Return (X, Y) of the center of cell containing provided text 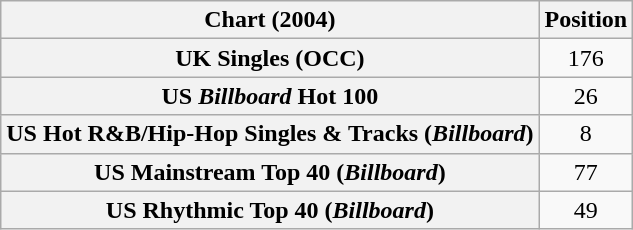
49 (586, 210)
77 (586, 172)
US Hot R&B/Hip-Hop Singles & Tracks (Billboard) (270, 134)
Chart (2004) (270, 20)
US Mainstream Top 40 (Billboard) (270, 172)
176 (586, 58)
US Billboard Hot 100 (270, 96)
US Rhythmic Top 40 (Billboard) (270, 210)
26 (586, 96)
Position (586, 20)
UK Singles (OCC) (270, 58)
8 (586, 134)
